Determine the (x, y) coordinate at the center of the cell enclosing the given text.  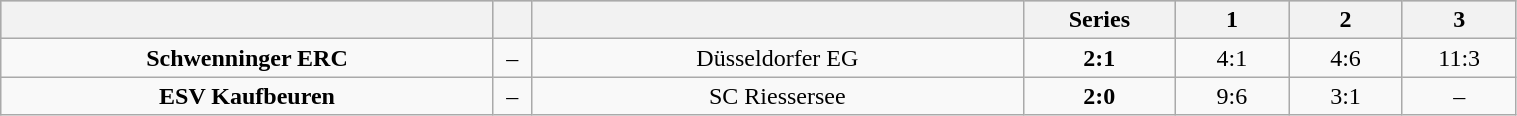
SC Riessersee (777, 96)
Düsseldorfer EG (777, 58)
Series (1100, 20)
2:1 (1100, 58)
9:6 (1232, 96)
2 (1346, 20)
ESV Kaufbeuren (247, 96)
1 (1232, 20)
4:1 (1232, 58)
3:1 (1346, 96)
11:3 (1459, 58)
2:0 (1100, 96)
4:6 (1346, 58)
3 (1459, 20)
Schwenninger ERC (247, 58)
